Output the [X, Y] coordinate of the center of the cell containing the given text.  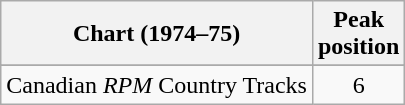
6 [358, 85]
Canadian RPM Country Tracks [157, 85]
Peakposition [358, 34]
Chart (1974–75) [157, 34]
